Detect which cell encompasses the target text, then output its [X, Y] center coordinate. 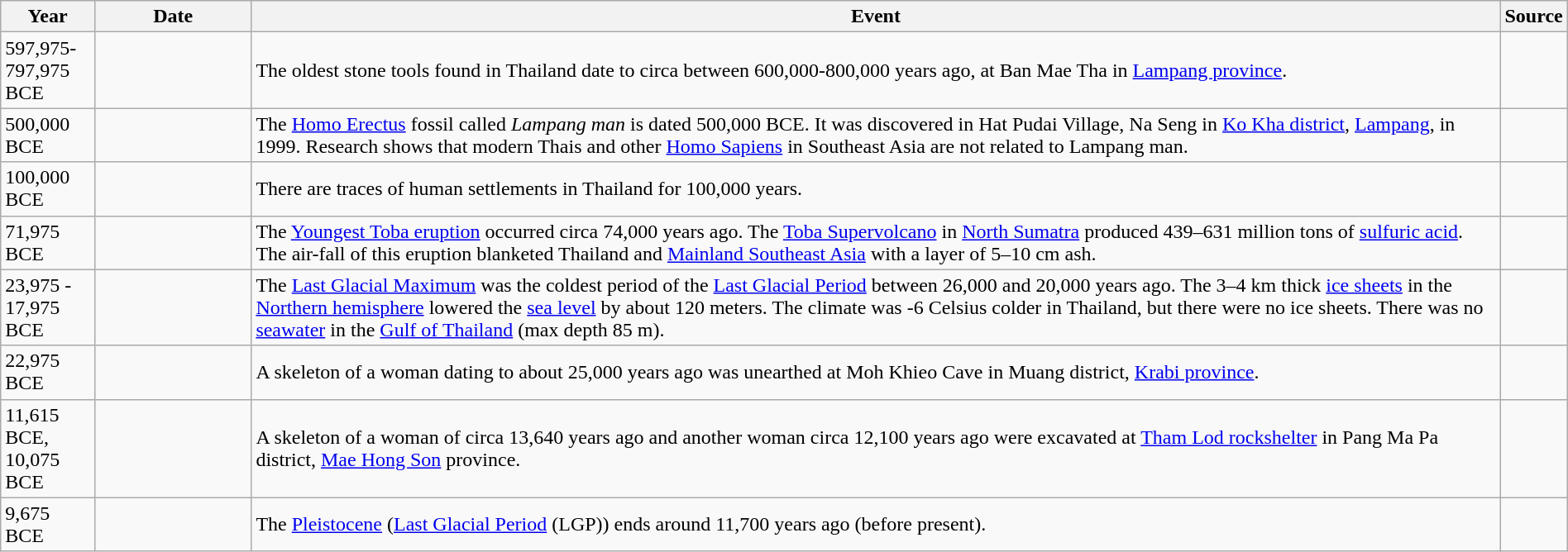
22,975 BCE [48, 372]
597,975-797,975 BCE [48, 70]
Year [48, 17]
A skeleton of a woman dating to about 25,000 years ago was unearthed at Moh Khieo Cave in Muang district, Krabi province. [876, 372]
500,000 BCE [48, 136]
71,975 BCE [48, 243]
The oldest stone tools found in Thailand date to circa between 600,000-800,000 years ago, at Ban Mae Tha in Lampang province. [876, 70]
9,675 BCE [48, 524]
The Pleistocene (Last Glacial Period (LGP)) ends around 11,700 years ago (before present). [876, 524]
11,615 BCE, 10,075 BCE [48, 448]
Event [876, 17]
23,975 - 17,975 BCE [48, 307]
100,000 BCE [48, 188]
Date [172, 17]
Source [1533, 17]
There are traces of human settlements in Thailand for 100,000 years. [876, 188]
